Locate the cell with the specified text and output its (X, Y) center coordinate. 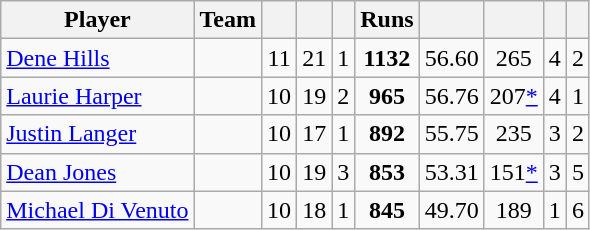
18 (314, 210)
Laurie Harper (98, 96)
56.60 (452, 58)
Dean Jones (98, 172)
189 (514, 210)
56.76 (452, 96)
151* (514, 172)
5 (578, 172)
845 (387, 210)
53.31 (452, 172)
Team (228, 20)
892 (387, 134)
235 (514, 134)
55.75 (452, 134)
17 (314, 134)
Michael Di Venuto (98, 210)
Player (98, 20)
965 (387, 96)
853 (387, 172)
207* (514, 96)
265 (514, 58)
Runs (387, 20)
6 (578, 210)
1132 (387, 58)
21 (314, 58)
Dene Hills (98, 58)
Justin Langer (98, 134)
11 (280, 58)
49.70 (452, 210)
